Determine the (X, Y) coordinate at the center of the cell enclosing the given text.  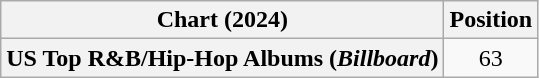
Chart (2024) (222, 20)
63 (491, 58)
US Top R&B/Hip-Hop Albums (Billboard) (222, 58)
Position (491, 20)
